Extract the [x, y] coordinate from the center of the cell holding the provided text.  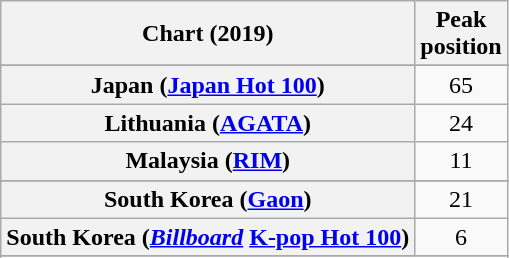
South Korea (Gaon) [208, 199]
6 [461, 237]
Japan (Japan Hot 100) [208, 85]
Chart (2019) [208, 34]
Lithuania (AGATA) [208, 123]
24 [461, 123]
Malaysia (RIM) [208, 161]
11 [461, 161]
21 [461, 199]
South Korea (Billboard K-pop Hot 100) [208, 237]
65 [461, 85]
Peakposition [461, 34]
